From the cell containing the given text, extract its center point as [x, y] coordinate. 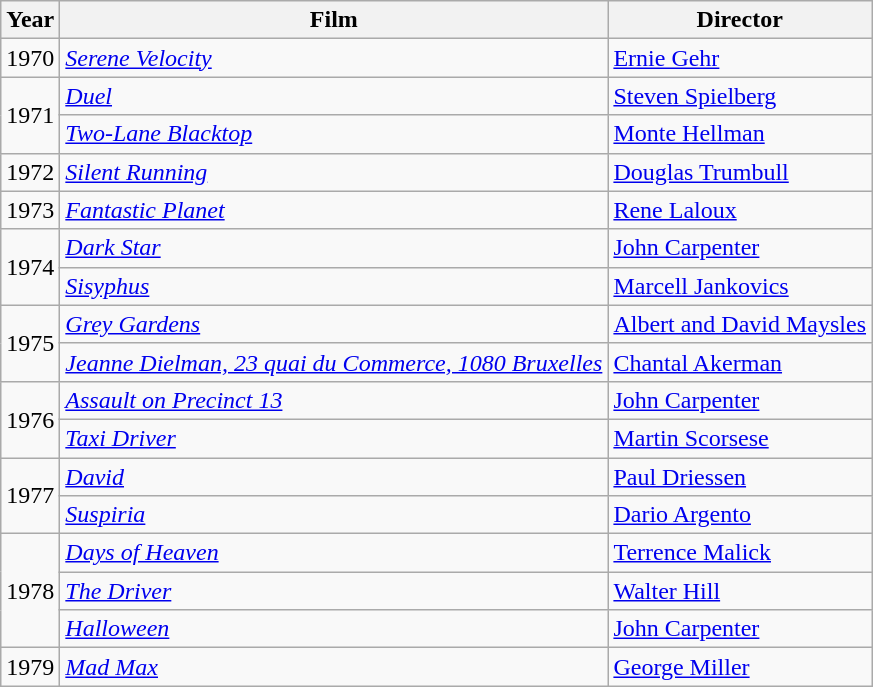
Ernie Gehr [740, 58]
1973 [30, 210]
Dark Star [334, 248]
David [334, 477]
Assault on Precinct 13 [334, 400]
1970 [30, 58]
1977 [30, 496]
Taxi Driver [334, 438]
Sisyphus [334, 286]
Walter Hill [740, 591]
Silent Running [334, 172]
Steven Spielberg [740, 96]
Terrence Malick [740, 553]
Days of Heaven [334, 553]
1976 [30, 419]
Grey Gardens [334, 324]
Suspiria [334, 515]
Rene Laloux [740, 210]
Albert and David Maysles [740, 324]
1971 [30, 115]
Marcell Jankovics [740, 286]
Duel [334, 96]
Year [30, 20]
Mad Max [334, 667]
Paul Driessen [740, 477]
Two-Lane Blacktop [334, 134]
1974 [30, 267]
The Driver [334, 591]
1978 [30, 591]
Chantal Akerman [740, 362]
1975 [30, 343]
Martin Scorsese [740, 438]
Monte Hellman [740, 134]
Halloween [334, 629]
Serene Velocity [334, 58]
Director [740, 20]
1972 [30, 172]
Douglas Trumbull [740, 172]
1979 [30, 667]
Dario Argento [740, 515]
Jeanne Dielman, 23 quai du Commerce, 1080 Bruxelles [334, 362]
Fantastic Planet [334, 210]
George Miller [740, 667]
Film [334, 20]
